Scan for the cell matching the given text and deliver its (x, y) coordinate at center. 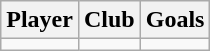
Goals (175, 20)
Player (40, 20)
Club (109, 20)
